Determine the [X, Y] coordinate at the center of the cell enclosing the given text.  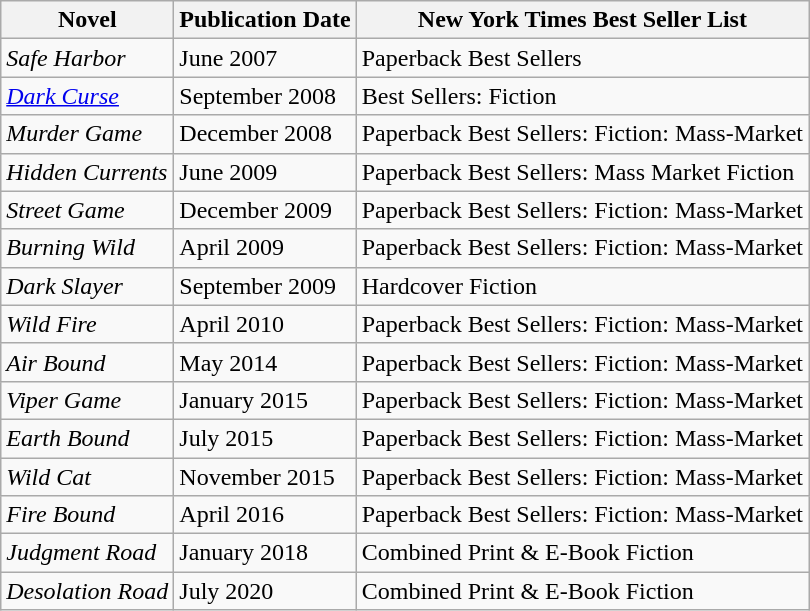
July 2015 [265, 438]
Hidden Currents [88, 172]
April 2016 [265, 515]
Fire Bound [88, 515]
July 2020 [265, 591]
September 2009 [265, 286]
January 2015 [265, 400]
Street Game [88, 210]
Hardcover Fiction [582, 286]
Air Bound [88, 362]
Dark Curse [88, 96]
Novel [88, 20]
Dark Slayer [88, 286]
Publication Date [265, 20]
Best Sellers: Fiction [582, 96]
Wild Fire [88, 324]
September 2008 [265, 96]
Paperback Best Sellers: Mass Market Fiction [582, 172]
April 2010 [265, 324]
New York Times Best Seller List [582, 20]
Viper Game [88, 400]
Judgment Road [88, 553]
Safe Harbor [88, 58]
Desolation Road [88, 591]
Burning Wild [88, 248]
June 2007 [265, 58]
Murder Game [88, 134]
December 2009 [265, 210]
June 2009 [265, 172]
May 2014 [265, 362]
Wild Cat [88, 477]
January 2018 [265, 553]
Earth Bound [88, 438]
December 2008 [265, 134]
April 2009 [265, 248]
Paperback Best Sellers [582, 58]
November 2015 [265, 477]
